Return the [X, Y] coordinate for the center point of the cell that contains the specified text.  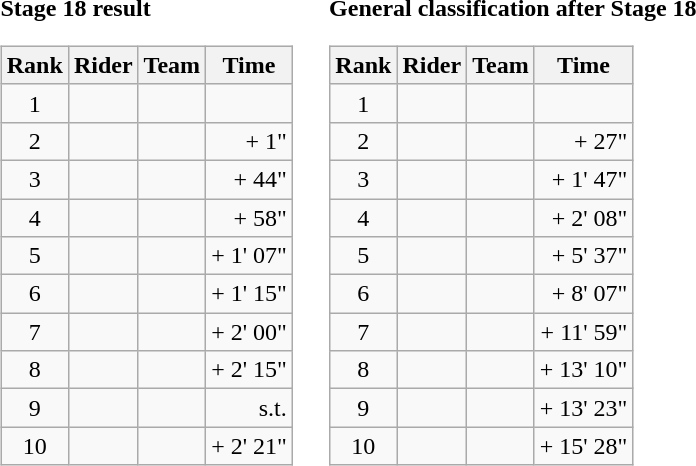
+ 1" [250, 141]
+ 1' 07" [250, 256]
+ 58" [250, 217]
+ 5' 37" [584, 256]
+ 2' 00" [250, 332]
+ 13' 10" [584, 370]
+ 2' 15" [250, 370]
+ 13' 23" [584, 408]
s.t. [250, 408]
+ 27" [584, 141]
+ 11' 59" [584, 332]
+ 15' 28" [584, 446]
+ 44" [250, 179]
+ 2' 08" [584, 217]
+ 1' 15" [250, 294]
+ 2' 21" [250, 446]
+ 1' 47" [584, 179]
+ 8' 07" [584, 294]
